Scan for the cell matching the given text and deliver its [x, y] coordinate at center. 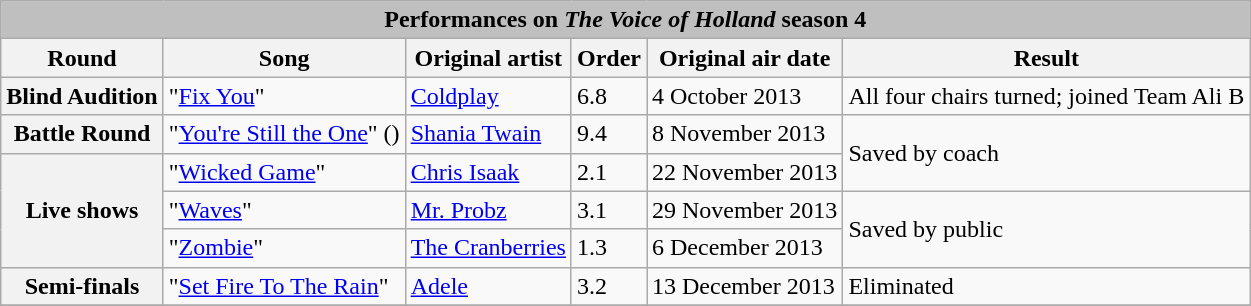
13 December 2013 [744, 286]
Performances on The Voice of Holland season 4 [626, 20]
Mr. Probz [488, 210]
Semi-finals [82, 286]
The Cranberries [488, 248]
Live shows [82, 210]
Order [608, 58]
1.3 [608, 248]
"Set Fire To The Rain" [284, 286]
3.1 [608, 210]
Coldplay [488, 96]
All four chairs turned; joined Team Ali B [1046, 96]
6 December 2013 [744, 248]
"You're Still the One" () [284, 134]
Result [1046, 58]
Song [284, 58]
"Fix You" [284, 96]
Round [82, 58]
3.2 [608, 286]
Blind Audition [82, 96]
Shania Twain [488, 134]
4 October 2013 [744, 96]
Original artist [488, 58]
Original air date [744, 58]
Saved by coach [1046, 153]
6.8 [608, 96]
Chris Isaak [488, 172]
Battle Round [82, 134]
9.4 [608, 134]
"Waves" [284, 210]
29 November 2013 [744, 210]
Eliminated [1046, 286]
22 November 2013 [744, 172]
2.1 [608, 172]
8 November 2013 [744, 134]
Adele [488, 286]
"Zombie" [284, 248]
"Wicked Game" [284, 172]
Saved by public [1046, 229]
